Extract the (X, Y) coordinate from the center of the cell holding the provided text.  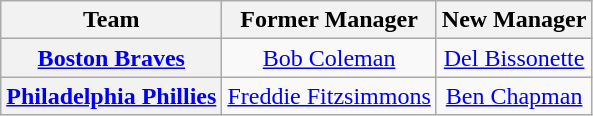
Del Bissonette (514, 58)
Bob Coleman (329, 58)
Freddie Fitzsimmons (329, 96)
Boston Braves (112, 58)
Team (112, 20)
Ben Chapman (514, 96)
New Manager (514, 20)
Philadelphia Phillies (112, 96)
Former Manager (329, 20)
